Capture the cell that displays the provided text and extract its [x, y] central coordinate. 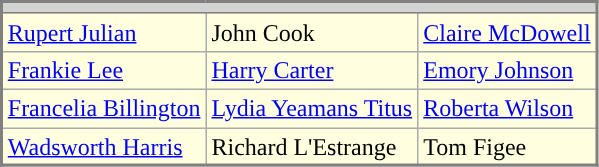
John Cook [312, 32]
Francelia Billington [104, 108]
Lydia Yeamans Titus [312, 108]
Claire McDowell [508, 32]
Roberta Wilson [508, 108]
Tom Figee [508, 147]
Harry Carter [312, 70]
Richard L'Estrange [312, 147]
Rupert Julian [104, 32]
Emory Johnson [508, 70]
Wadsworth Harris [104, 147]
Frankie Lee [104, 70]
